Locate the cell with the specified text and output its [X, Y] center coordinate. 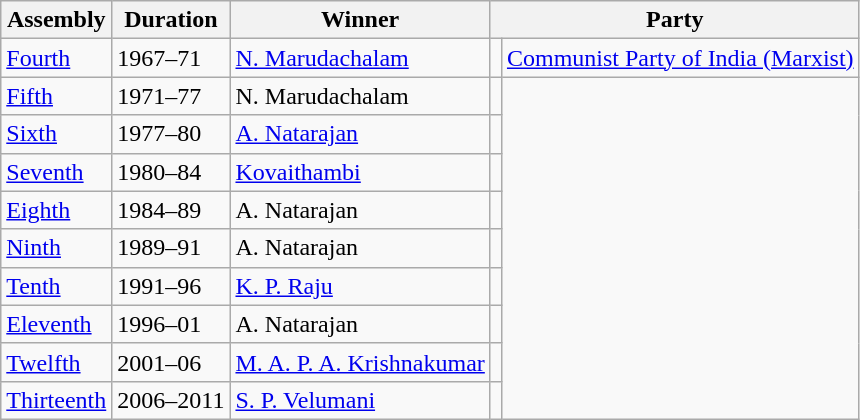
Winner [360, 20]
1980–84 [171, 172]
1989–91 [171, 248]
1984–89 [171, 210]
Duration [171, 20]
Party [674, 20]
Seventh [56, 172]
Eighth [56, 210]
Eleventh [56, 324]
Fourth [56, 58]
1971–77 [171, 96]
S. P. Velumani [360, 400]
Tenth [56, 286]
Fifth [56, 96]
Ninth [56, 248]
Twelfth [56, 362]
Assembly [56, 20]
Thirteenth [56, 400]
Communist Party of India (Marxist) [680, 58]
1977–80 [171, 134]
Sixth [56, 134]
Kovaithambi [360, 172]
2006–2011 [171, 400]
2001–06 [171, 362]
K. P. Raju [360, 286]
M. A. P. A. Krishnakumar [360, 362]
1996–01 [171, 324]
1967–71 [171, 58]
1991–96 [171, 286]
